Provide the [x, y] coordinate of the cell's center where the given text is located.  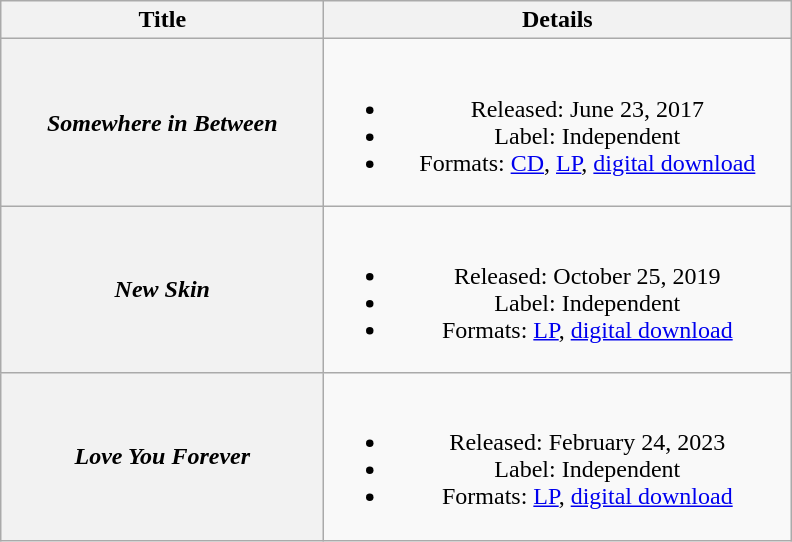
Details [558, 20]
Released: June 23, 2017Label: IndependentFormats: CD, LP, digital download [558, 122]
Released: October 25, 2019Label: IndependentFormats: LP, digital download [558, 290]
Title [162, 20]
Released: February 24, 2023Label: IndependentFormats: LP, digital download [558, 456]
Somewhere in Between [162, 122]
Love You Forever [162, 456]
New Skin [162, 290]
